Provide the (X, Y) coordinate of the cell's center where the given text is located.  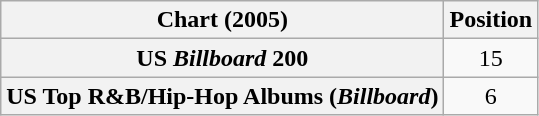
Position (491, 20)
US Top R&B/Hip-Hop Albums (Billboard) (222, 96)
US Billboard 200 (222, 58)
15 (491, 58)
Chart (2005) (222, 20)
6 (491, 96)
